Determine the (X, Y) coordinate at the center of the cell enclosing the given text.  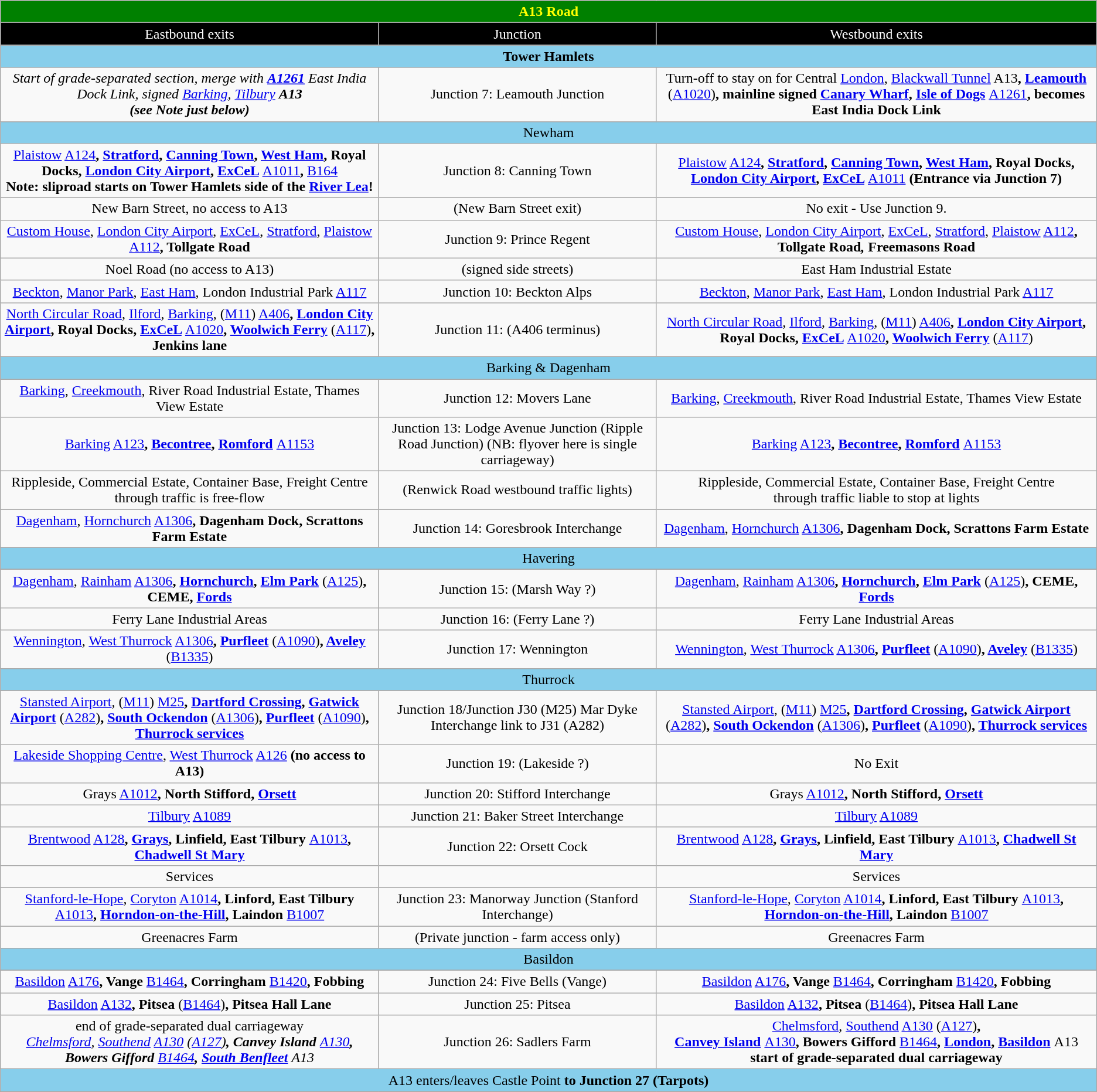
A13 enters/leaves Castle Point to Junction 27 (Tarpots) (548, 1080)
Junction 11: (A406 terminus) (517, 329)
A13 Road (548, 12)
Junction 12: Movers Lane (517, 397)
Junction 13: Lodge Avenue Junction (Ripple Road Junction) (NB: flyover here is single carriageway) (517, 444)
Newham (548, 132)
Custom House, London City Airport, ExCeL, Stratford, Plaistow A112, Tollgate Road (190, 239)
North Circular Road, Ilford, Barking, (M11) A406, London City Airport, Royal Docks, ExCeL A1020, Woolwich Ferry (A117) (877, 329)
Junction 19: (Lakeside ?) (517, 763)
Junction 14: Goresbrook Interchange (517, 529)
Junction 9: Prince Regent (517, 239)
No Exit (877, 763)
Junction 15: (Marsh Way ?) (517, 588)
Chelmsford, Southend A130 (A127),Canvey Island A130, Bowers Gifford B1464, London, Basildon A13 start of grade-separated dual carriageway (877, 1042)
East Ham Industrial Estate (877, 269)
Rippleside, Commercial Estate, Container Base, Freight Centrethrough traffic liable to stop at lights (877, 490)
Junction 23: Manorway Junction (Stanford Interchange) (517, 906)
Custom House, London City Airport, ExCeL, Stratford, Plaistow A112, Tollgate Road, Freemasons Road (877, 239)
Junction 21: Baker Street Interchange (517, 816)
Basildon (548, 960)
Junction 26: Sadlers Farm (517, 1042)
Barking & Dagenham (548, 368)
Junction 20: Stifford Interchange (517, 794)
Havering (548, 559)
Junction 24: Five Bells (Vange) (517, 982)
Noel Road (no access to A13) (190, 269)
Junction 17: Wennington (517, 649)
North Circular Road, Ilford, Barking, (M11) A406, London City Airport, Royal Docks, ExCeL A1020, Woolwich Ferry (A117), Jenkins lane (190, 329)
Junction 8: Canning Town (517, 171)
(New Barn Street exit) (517, 209)
Plaistow A124, Stratford, Canning Town, West Ham, Royal Docks, London City Airport, ExCeL A1011 (Entrance via Junction 7) (877, 171)
Westbound exits (877, 34)
Thurrock (548, 679)
Junction 7: Leamouth Junction (517, 94)
Junction (517, 34)
No exit - Use Junction 9. (877, 209)
Rippleside, Commercial Estate, Container Base, Freight Centrethrough traffic is free-flow (190, 490)
Junction 10: Beckton Alps (517, 291)
Junction 25: Pitsea (517, 1004)
(signed side streets) (517, 269)
Start of grade-separated section, merge with A1261 East India Dock Link, signed Barking, Tilbury A13(see Note just below) (190, 94)
(Renwick Road westbound traffic lights) (517, 490)
New Barn Street, no access to A13 (190, 209)
Lakeside Shopping Centre, West Thurrock A126 (no access to A13) (190, 763)
Junction 16: (Ferry Lane ?) (517, 619)
Eastbound exits (190, 34)
Junction 18/Junction J30 (M25) Mar Dyke Interchange link to J31 (A282) (517, 717)
(Private junction - farm access only) (517, 937)
end of grade-separated dual carriagewayChelmsford, Southend A130 (A127), Canvey Island A130, Bowers Gifford B1464, South Benfleet A13 (190, 1042)
Tower Hamlets (548, 56)
Junction 22: Orsett Cock (517, 846)
